Detect which cell encompasses the target text, then output its [X, Y] center coordinate. 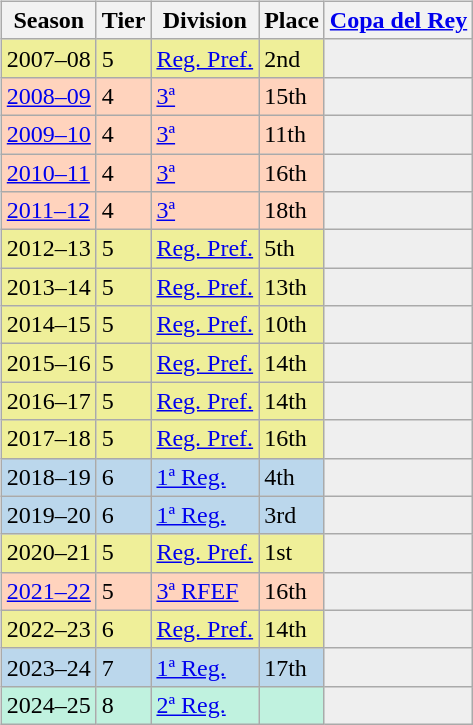
4th [292, 477]
8 [124, 705]
2019–20 [48, 515]
2017–18 [48, 439]
5th [292, 249]
Tier [124, 20]
3ª RFEF [205, 591]
2ª Reg. [205, 705]
13th [292, 287]
Season [48, 20]
2014–15 [48, 325]
15th [292, 96]
2013–14 [48, 287]
2012–13 [48, 249]
7 [124, 667]
3rd [292, 515]
2020–21 [48, 553]
2021–22 [48, 591]
2009–10 [48, 134]
17th [292, 667]
10th [292, 325]
Place [292, 20]
11th [292, 134]
2018–19 [48, 477]
2nd [292, 58]
2015–16 [48, 363]
2008–09 [48, 96]
2016–17 [48, 401]
Copa del Rey [398, 20]
2007–08 [48, 58]
2022–23 [48, 629]
2011–12 [48, 211]
18th [292, 211]
2010–11 [48, 173]
2024–25 [48, 705]
1st [292, 553]
Division [205, 20]
2023–24 [48, 667]
